From the cell containing the given text, extract its center point as [X, Y] coordinate. 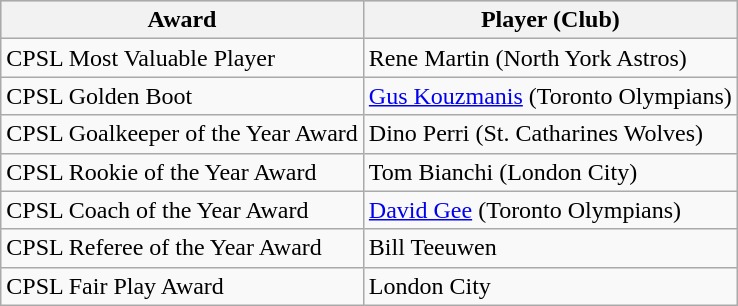
Bill Teeuwen [550, 248]
CPSL Coach of the Year Award [182, 210]
Dino Perri (St. Catharines Wolves) [550, 134]
Rene Martin (North York Astros) [550, 58]
Award [182, 20]
CPSL Referee of the Year Award [182, 248]
London City [550, 286]
Gus Kouzmanis (Toronto Olympians) [550, 96]
David Gee (Toronto Olympians) [550, 210]
CPSL Golden Boot [182, 96]
CPSL Goalkeeper of the Year Award [182, 134]
CPSL Fair Play Award [182, 286]
Player (Club) [550, 20]
CPSL Rookie of the Year Award [182, 172]
CPSL Most Valuable Player [182, 58]
Tom Bianchi (London City) [550, 172]
